Extract the (x, y) coordinate from the center of the cell holding the provided text.  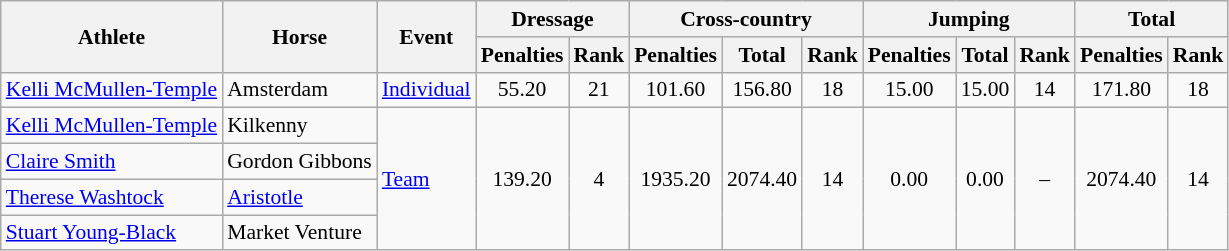
171.80 (1122, 90)
Kilkenny (300, 126)
Dressage (552, 19)
– (1044, 179)
Team (426, 179)
156.80 (762, 90)
101.60 (676, 90)
Aristotle (300, 197)
4 (600, 179)
Therese Washtock (112, 197)
Market Venture (300, 233)
21 (600, 90)
Amsterdam (300, 90)
139.20 (522, 179)
Gordon Gibbons (300, 162)
1935.20 (676, 179)
Claire Smith (112, 162)
Event (426, 36)
55.20 (522, 90)
Athlete (112, 36)
Cross-country (746, 19)
Horse (300, 36)
Individual (426, 90)
Jumping (969, 19)
Stuart Young-Black (112, 233)
